From the cell containing the given text, extract its center point as (X, Y) coordinate. 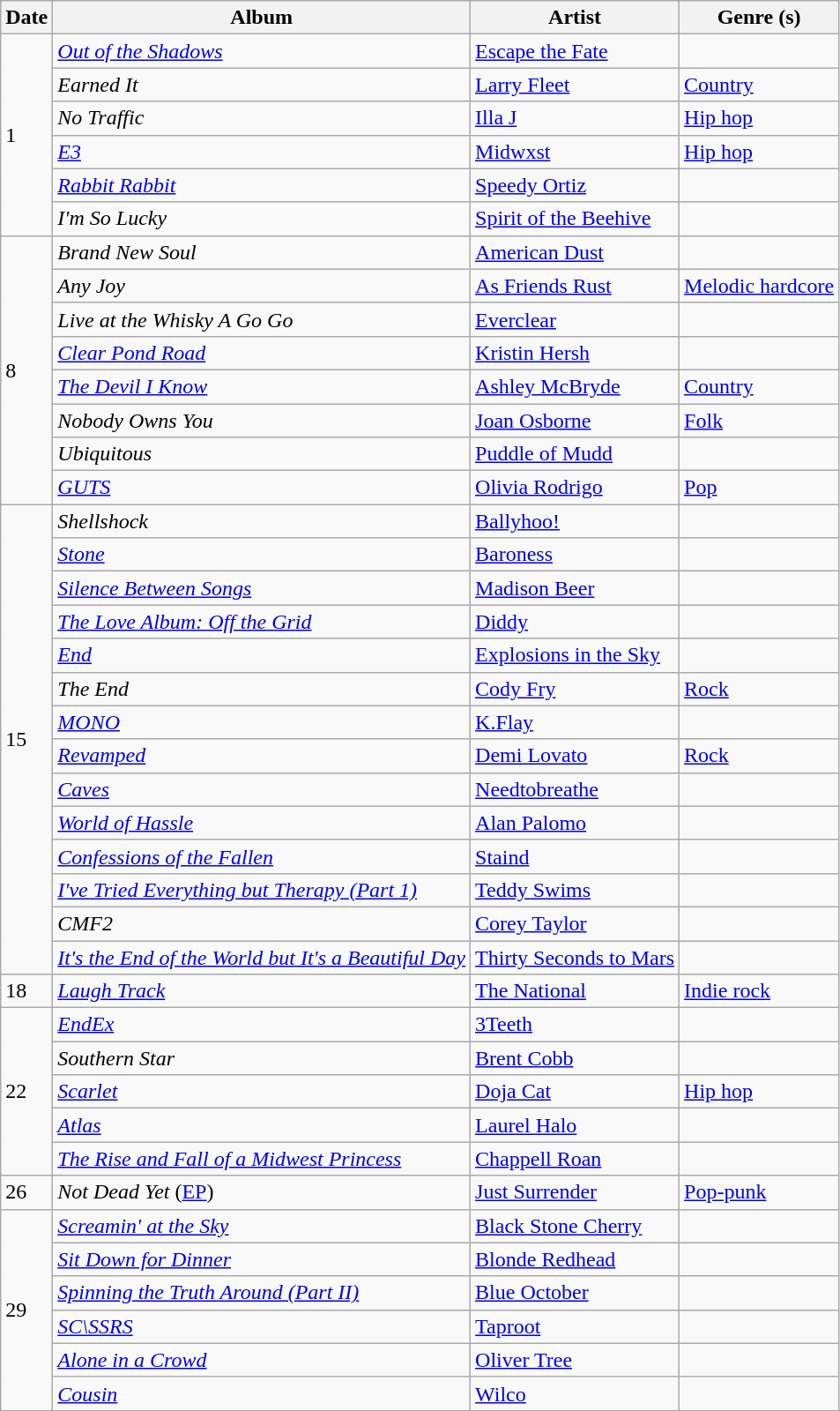
Artist (575, 18)
American Dust (575, 252)
As Friends Rust (575, 286)
Chappell Roan (575, 1159)
EndEx (262, 1025)
Spirit of the Beehive (575, 219)
Wilco (575, 1393)
World of Hassle (262, 823)
Black Stone Cherry (575, 1226)
Ubiquitous (262, 454)
The National (575, 991)
Southern Star (262, 1058)
Not Dead Yet (EP) (262, 1192)
Brent Cobb (575, 1058)
Diddy (575, 622)
The Rise and Fall of a Midwest Princess (262, 1159)
Just Surrender (575, 1192)
Staind (575, 856)
Ashley McBryde (575, 386)
CMF2 (262, 923)
Taproot (575, 1326)
Cousin (262, 1393)
Baroness (575, 555)
Melodic hardcore (760, 286)
Explosions in the Sky (575, 655)
SC\SSRS (262, 1326)
Olivia Rodrigo (575, 488)
Rabbit Rabbit (262, 185)
Genre (s) (760, 18)
Blue October (575, 1293)
Screamin' at the Sky (262, 1226)
22 (26, 1092)
Kristin Hersh (575, 353)
Sit Down for Dinner (262, 1259)
Brand New Soul (262, 252)
I've Tried Everything but Therapy (Part 1) (262, 890)
Demi Lovato (575, 756)
Thirty Seconds to Mars (575, 957)
Teddy Swims (575, 890)
Illa J (575, 118)
I'm So Lucky (262, 219)
Folk (760, 421)
Madison Beer (575, 588)
Out of the Shadows (262, 51)
Earned It (262, 85)
GUTS (262, 488)
Atlas (262, 1125)
8 (26, 370)
Pop (760, 488)
Any Joy (262, 286)
Corey Taylor (575, 923)
The Love Album: Off the Grid (262, 622)
Doja Cat (575, 1092)
End (262, 655)
Caves (262, 789)
Speedy Ortiz (575, 185)
Laugh Track (262, 991)
Silence Between Songs (262, 588)
Spinning the Truth Around (Part II) (262, 1293)
The End (262, 689)
Clear Pond Road (262, 353)
15 (26, 739)
Shellshock (262, 521)
Needtobreathe (575, 789)
26 (26, 1192)
Larry Fleet (575, 85)
No Traffic (262, 118)
The Devil I Know (262, 386)
18 (26, 991)
3Teeth (575, 1025)
Puddle of Mudd (575, 454)
1 (26, 135)
Oliver Tree (575, 1360)
E3 (262, 152)
Date (26, 18)
Laurel Halo (575, 1125)
Blonde Redhead (575, 1259)
Revamped (262, 756)
29 (26, 1310)
Indie rock (760, 991)
Midwxst (575, 152)
Alone in a Crowd (262, 1360)
Confessions of the Fallen (262, 856)
Ballyhoo! (575, 521)
Album (262, 18)
Pop-punk (760, 1192)
Live at the Whisky A Go Go (262, 319)
K.Flay (575, 722)
Scarlet (262, 1092)
Alan Palomo (575, 823)
It's the End of the World but It's a Beautiful Day (262, 957)
Joan Osborne (575, 421)
Nobody Owns You (262, 421)
Cody Fry (575, 689)
Everclear (575, 319)
Escape the Fate (575, 51)
Stone (262, 555)
MONO (262, 722)
